Capture the cell that displays the provided text and extract its (X, Y) central coordinate. 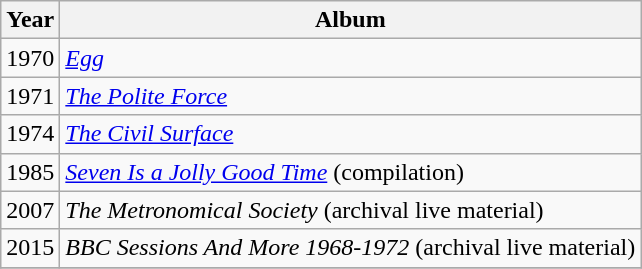
2015 (30, 248)
1974 (30, 134)
BBC Sessions And More 1968-1972 (archival live material) (350, 248)
Egg (350, 58)
2007 (30, 210)
Year (30, 20)
1971 (30, 96)
The Civil Surface (350, 134)
1985 (30, 172)
Album (350, 20)
The Metronomical Society (archival live material) (350, 210)
Seven Is a Jolly Good Time (compilation) (350, 172)
1970 (30, 58)
The Polite Force (350, 96)
